Search for the cell housing the specified text and yield its (x, y) center coordinate. 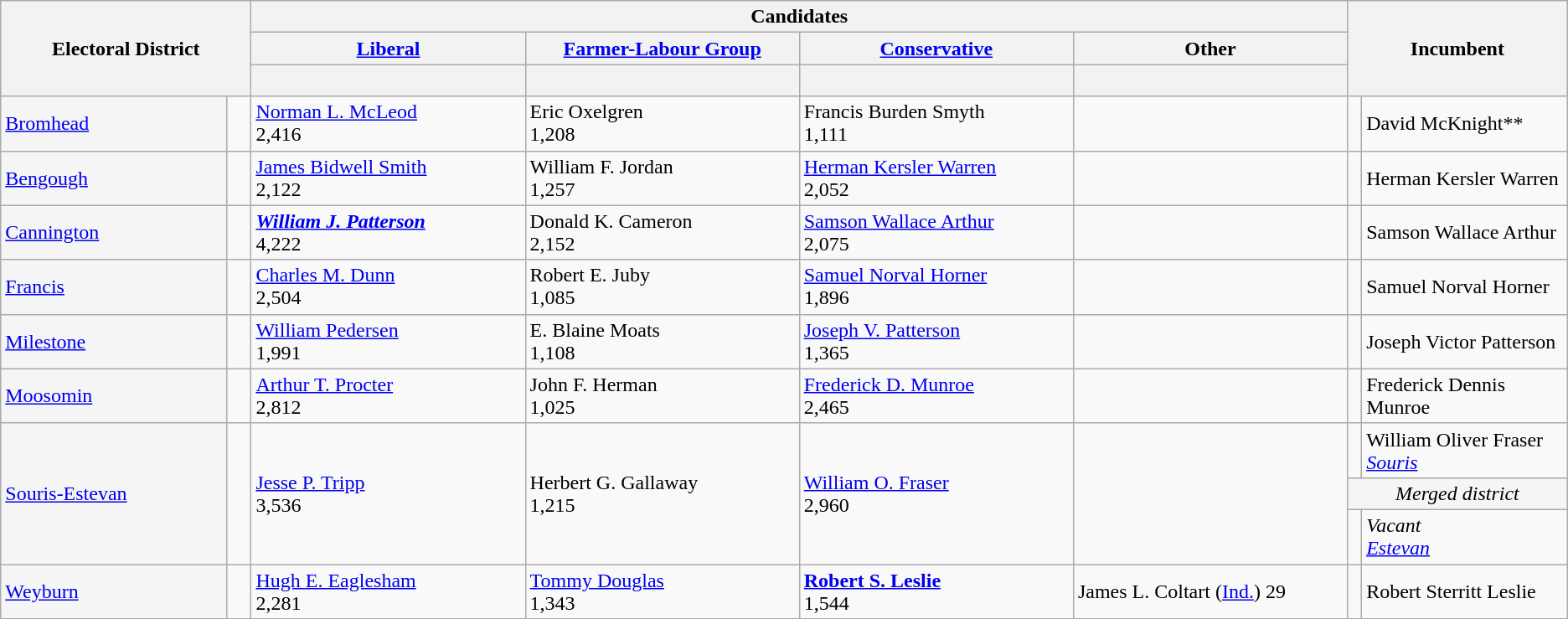
Norman L. McLeod2,416 (389, 124)
Moosomin (114, 395)
William O. Fraser2,960 (936, 493)
James Bidwell Smith2,122 (389, 178)
John F. Herman1,025 (662, 395)
Donald K. Cameron2,152 (662, 233)
E. Blaine Moats1,108 (662, 342)
Francis (114, 286)
Samson Wallace Arthur (1465, 233)
James L. Coltart (Ind.) 29 (1210, 591)
Weyburn (114, 591)
Bromhead (114, 124)
Herbert G. Gallaway1,215 (662, 493)
William Pedersen1,991 (389, 342)
Conservative (936, 49)
Frederick D. Munroe2,465 (936, 395)
Charles M. Dunn2,504 (389, 286)
Cannington (114, 233)
Merged district (1457, 493)
William J. Patterson4,222 (389, 233)
Frederick Dennis Munroe (1465, 395)
William Oliver FraserSouris (1465, 451)
Robert E. Juby1,085 (662, 286)
Liberal (389, 49)
David McKnight** (1465, 124)
Candidates (799, 17)
William F. Jordan1,257 (662, 178)
Souris-Estevan (114, 493)
Francis Burden Smyth1,111 (936, 124)
Electoral District (126, 49)
Samuel Norval Horner (1465, 286)
Incumbent (1457, 49)
Samson Wallace Arthur2,075 (936, 233)
Samuel Norval Horner1,896 (936, 286)
Jesse P. Tripp3,536 (389, 493)
Farmer-Labour Group (662, 49)
Herman Kersler Warren (1465, 178)
Milestone (114, 342)
VacantEstevan (1465, 536)
Eric Oxelgren1,208 (662, 124)
Herman Kersler Warren2,052 (936, 178)
Joseph Victor Patterson (1465, 342)
Arthur T. Procter2,812 (389, 395)
Robert S. Leslie1,544 (936, 591)
Robert Sterritt Leslie (1465, 591)
Bengough (114, 178)
Tommy Douglas1,343 (662, 591)
Other (1210, 49)
Hugh E. Eaglesham2,281 (389, 591)
Joseph V. Patterson1,365 (936, 342)
